Return [X, Y] of the center of cell containing provided text 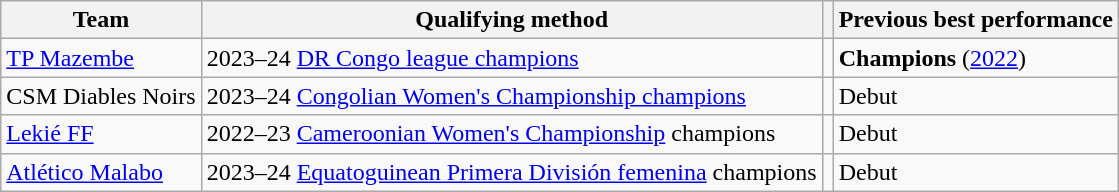
Champions (2022) [976, 58]
2023–24 Congolian Women's Championship champions [512, 96]
Team [101, 20]
CSM Diables Noirs [101, 96]
Qualifying method [512, 20]
Atlético Malabo [101, 172]
2023–24 DR Congo league champions [512, 58]
2023–24 Equatoguinean Primera División femenina champions [512, 172]
Previous best performance [976, 20]
2022–23 Cameroonian Women's Championship champions [512, 134]
Lekié FF [101, 134]
TP Mazembe [101, 58]
